Output the [x, y] coordinate of the center of the cell containing the given text.  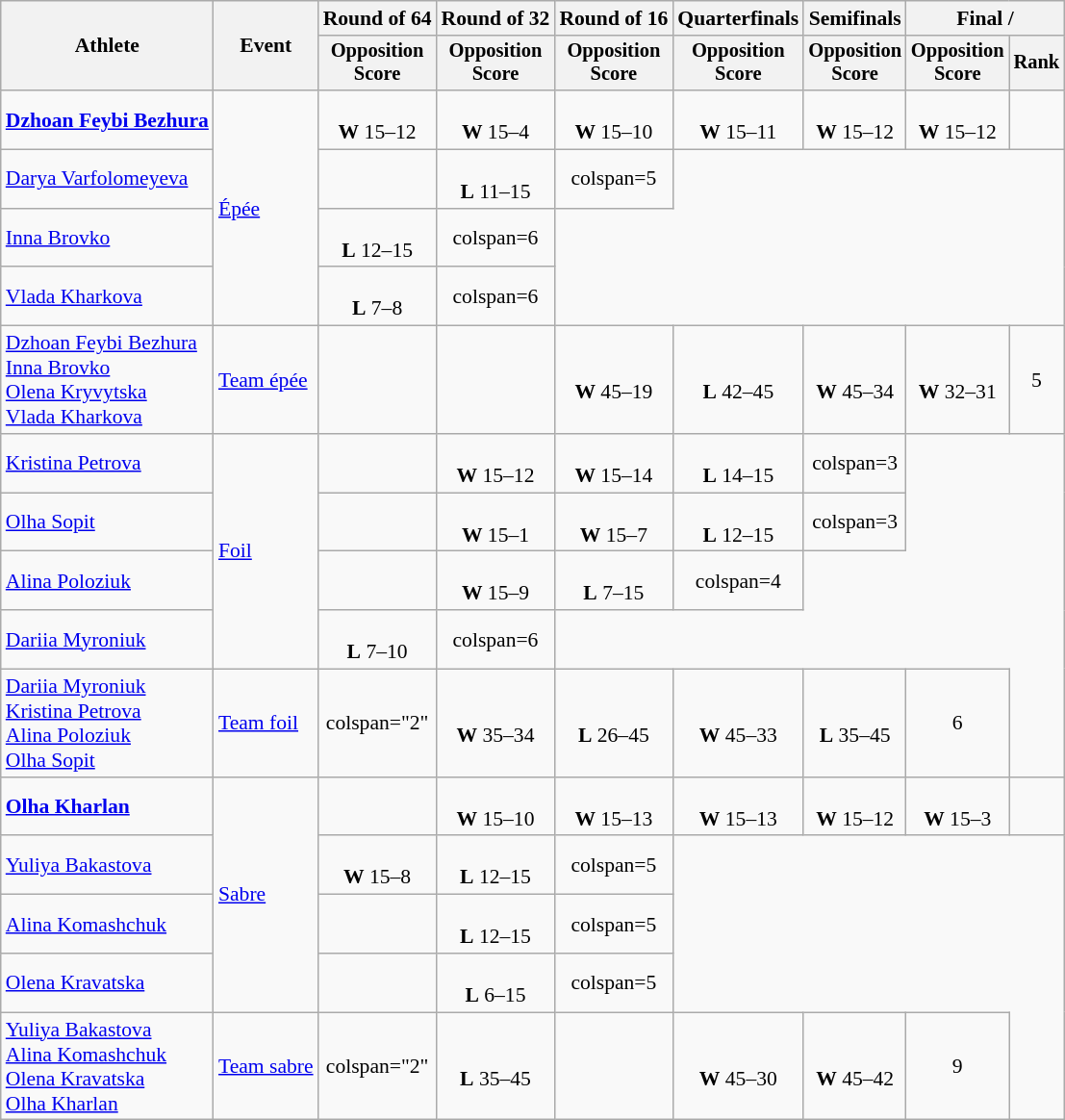
Final / [985, 18]
Dariia MyroniukKristina PetrovaAlina PoloziukOlha Sopit [108, 724]
Inna Brovko [108, 239]
W 15–9 [496, 581]
Dzhoan Feybi BezhuraInna BrovkoOlena KryvytskaVlada Kharkova [108, 380]
Olena Kravatska [108, 983]
L 14–15 [738, 464]
W 15–1 [496, 522]
L 26–45 [614, 724]
W 45–30 [738, 1066]
W 45–42 [854, 1066]
W 15–8 [377, 866]
L 42–45 [738, 380]
L 7–15 [614, 581]
L 11–15 [496, 179]
Yuliya BakastovaAlina KomashchukOlena KravatskaOlha Kharlan [108, 1066]
Olha Sopit [108, 522]
Team foil [266, 724]
Alina Komashchuk [108, 924]
Round of 16 [614, 18]
L 7–10 [377, 639]
colspan=4 [738, 581]
6 [958, 724]
Dariia Myroniuk [108, 639]
W 15–11 [738, 119]
W 15–14 [614, 464]
W 35–34 [496, 724]
Rank [1037, 64]
W 15–4 [496, 119]
Event [266, 46]
Round of 64 [377, 18]
Yuliya Bakastova [108, 866]
Dzhoan Feybi Bezhura [108, 119]
W 15–7 [614, 522]
5 [1037, 380]
Alina Poloziuk [108, 581]
Darya Varfolomeyeva [108, 179]
W 45–33 [738, 724]
Sabre [266, 895]
W 32–31 [958, 380]
Foil [266, 551]
Team épée [266, 380]
W 45–34 [854, 380]
Team sabre [266, 1066]
Round of 32 [496, 18]
Athlete [108, 46]
Semifinals [854, 18]
Quarterfinals [738, 18]
Olha Kharlan [108, 806]
W 45–19 [614, 380]
L 6–15 [496, 983]
L 7–8 [377, 296]
9 [958, 1066]
W 15–3 [958, 806]
Kristina Petrova [108, 464]
Épée [266, 208]
Vlada Kharkova [108, 296]
